Detect which cell encompasses the target text, then output its [x, y] center coordinate. 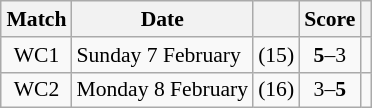
Date [162, 19]
5–3 [330, 55]
Match [36, 19]
3–5 [330, 90]
Monday 8 February [162, 90]
(15) [276, 55]
(16) [276, 90]
Sunday 7 February [162, 55]
WC2 [36, 90]
WC1 [36, 55]
Score [330, 19]
